Extract the (X, Y) coordinate from the center of the cell holding the provided text.  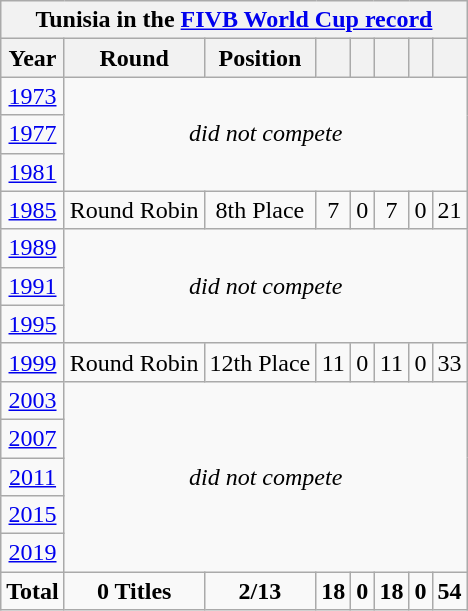
1999 (33, 362)
54 (450, 591)
2011 (33, 477)
0 Titles (134, 591)
12th Place (260, 362)
1991 (33, 286)
Total (33, 591)
2003 (33, 400)
1977 (33, 134)
2007 (33, 438)
2019 (33, 553)
Year (33, 58)
1995 (33, 324)
1981 (33, 172)
21 (450, 210)
Tunisia in the FIVB World Cup record (234, 20)
8th Place (260, 210)
2/13 (260, 591)
1973 (33, 96)
1985 (33, 210)
2015 (33, 515)
1989 (33, 248)
Round (134, 58)
33 (450, 362)
Position (260, 58)
